Output the [x, y] coordinate of the center of the cell containing the given text.  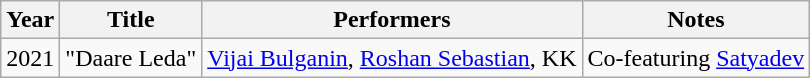
Performers [392, 20]
Year [30, 20]
Title [131, 20]
2021 [30, 58]
Vijai Bulganin, Roshan Sebastian, KK [392, 58]
Notes [696, 20]
"Daare Leda" [131, 58]
Co-featuring Satyadev [696, 58]
